Detect which cell encompasses the target text, then output its (x, y) center coordinate. 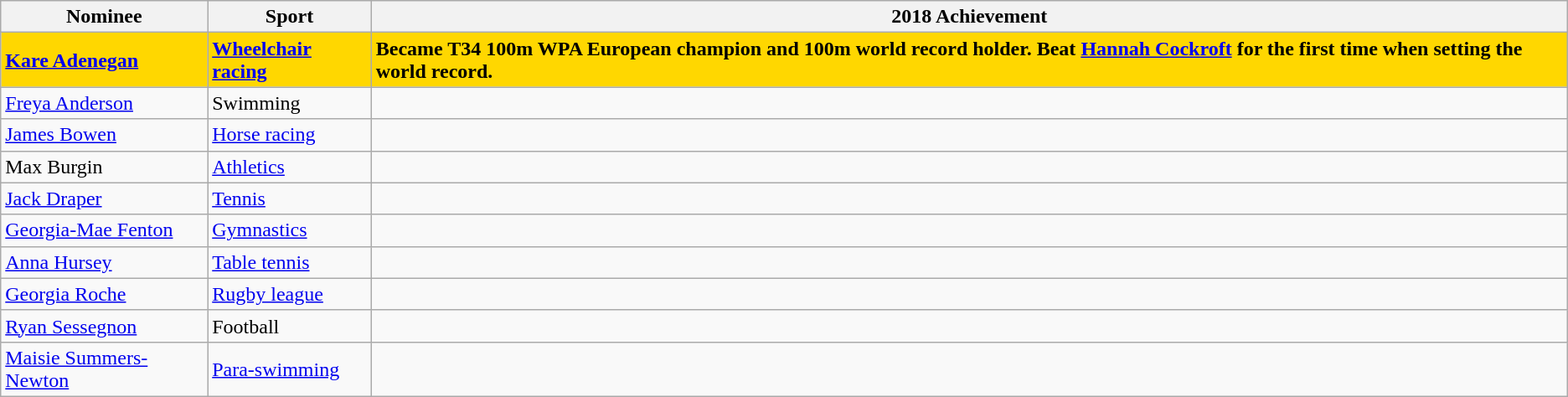
Football (290, 326)
Gymnastics (290, 230)
Rugby league (290, 294)
Max Burgin (104, 167)
Georgia-Mae Fenton (104, 230)
Georgia Roche (104, 294)
Nominee (104, 17)
Maisie Summers-Newton (104, 369)
Ryan Sessegnon (104, 326)
Swimming (290, 103)
Para-swimming (290, 369)
Freya Anderson (104, 103)
Tennis (290, 198)
James Bowen (104, 135)
Kare Adenegan (104, 60)
Sport (290, 17)
Jack Draper (104, 198)
Horse racing (290, 135)
Anna Hursey (104, 262)
2018 Achievement (969, 17)
Wheelchair racing (290, 60)
Athletics (290, 167)
Table tennis (290, 262)
Became T34 100m WPA European champion and 100m world record holder. Beat Hannah Cockroft for the first time when setting the world record. (969, 60)
